Capture the cell that displays the provided text and extract its [x, y] central coordinate. 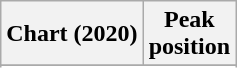
Chart (2020) [72, 34]
Peakposition [189, 34]
